Provide the [x, y] coordinate of the cell's center where the given text is located.  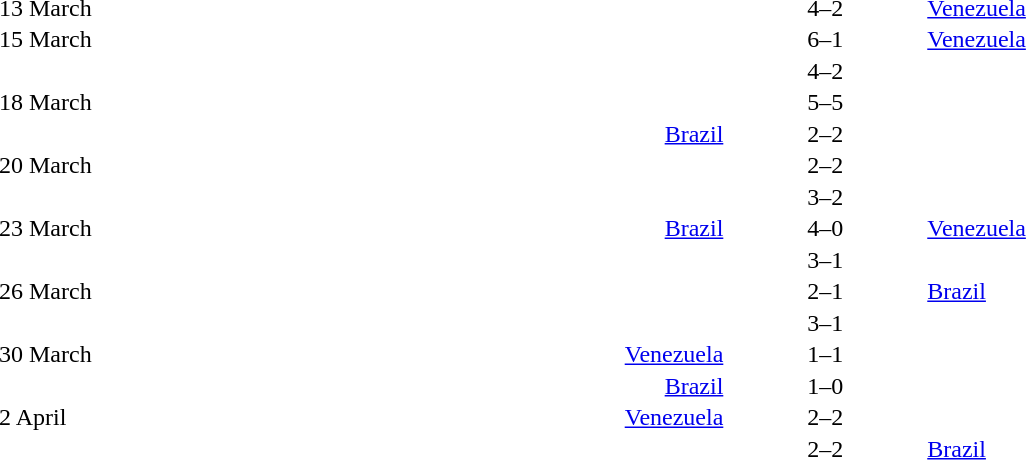
4–2 [825, 71]
1–0 [825, 386]
4–0 [825, 229]
1–1 [825, 355]
3–2 [825, 197]
2–1 [825, 291]
5–5 [825, 103]
6–1 [825, 39]
